Locate the cell with the specified text and output its [X, Y] center coordinate. 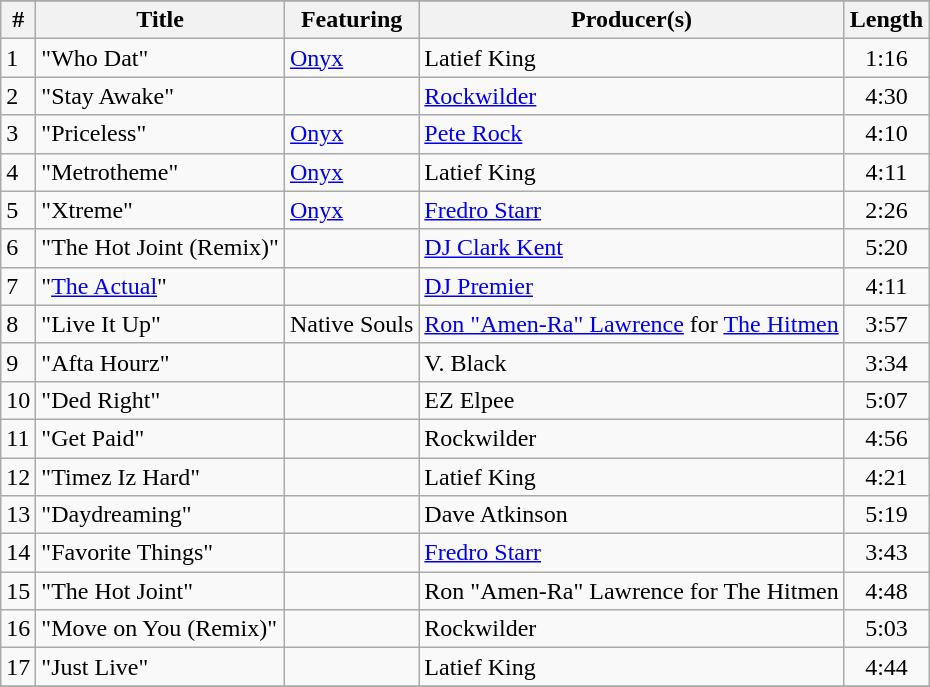
8 [18, 324]
"Just Live" [160, 667]
16 [18, 629]
"Xtreme" [160, 210]
6 [18, 248]
12 [18, 477]
"The Actual" [160, 286]
"Metrotheme" [160, 172]
5 [18, 210]
"Timez Iz Hard" [160, 477]
"Afta Hourz" [160, 362]
"Stay Awake" [160, 96]
4 [18, 172]
14 [18, 553]
Featuring [351, 20]
17 [18, 667]
5:03 [886, 629]
"Ded Right" [160, 400]
3:43 [886, 553]
1:16 [886, 58]
DJ Clark Kent [632, 248]
"The Hot Joint" [160, 591]
2:26 [886, 210]
7 [18, 286]
5:20 [886, 248]
4:44 [886, 667]
Pete Rock [632, 134]
"Move on You (Remix)" [160, 629]
"Get Paid" [160, 438]
# [18, 20]
5:07 [886, 400]
11 [18, 438]
Length [886, 20]
9 [18, 362]
3 [18, 134]
4:48 [886, 591]
"Priceless" [160, 134]
"Favorite Things" [160, 553]
1 [18, 58]
3:57 [886, 324]
4:30 [886, 96]
Title [160, 20]
4:10 [886, 134]
4:56 [886, 438]
Native Souls [351, 324]
V. Black [632, 362]
"The Hot Joint (Remix)" [160, 248]
5:19 [886, 515]
15 [18, 591]
2 [18, 96]
10 [18, 400]
EZ Elpee [632, 400]
Dave Atkinson [632, 515]
"Daydreaming" [160, 515]
4:21 [886, 477]
"Who Dat" [160, 58]
"Live It Up" [160, 324]
3:34 [886, 362]
Producer(s) [632, 20]
13 [18, 515]
DJ Premier [632, 286]
